Locate the cell with the specified text and output its (x, y) center coordinate. 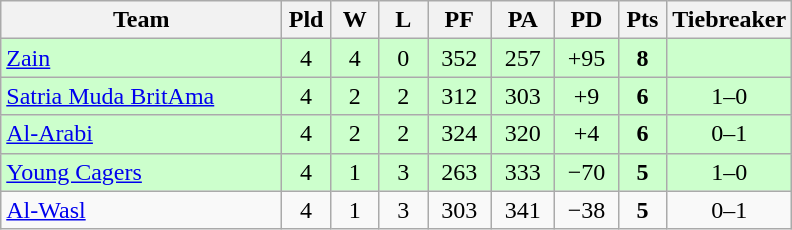
8 (642, 58)
324 (460, 134)
Pld (306, 20)
Tiebreaker (730, 20)
Al-Wasl (142, 210)
0 (404, 58)
+4 (587, 134)
+95 (587, 58)
352 (460, 58)
+9 (587, 96)
320 (523, 134)
W (354, 20)
Zain (142, 58)
Pts (642, 20)
341 (523, 210)
Team (142, 20)
Young Cagers (142, 172)
L (404, 20)
Al-Arabi (142, 134)
PF (460, 20)
−38 (587, 210)
PD (587, 20)
312 (460, 96)
333 (523, 172)
PA (523, 20)
257 (523, 58)
−70 (587, 172)
Satria Muda BritAma (142, 96)
263 (460, 172)
